Return the [X, Y] coordinate for the center point of the cell that contains the specified text.  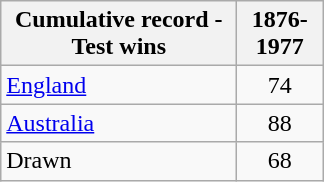
68 [280, 161]
Cumulative record - Test wins [119, 34]
Drawn [119, 161]
Australia [119, 123]
88 [280, 123]
1876-1977 [280, 34]
England [119, 85]
74 [280, 85]
